From the cell containing the given text, extract its center point as [x, y] coordinate. 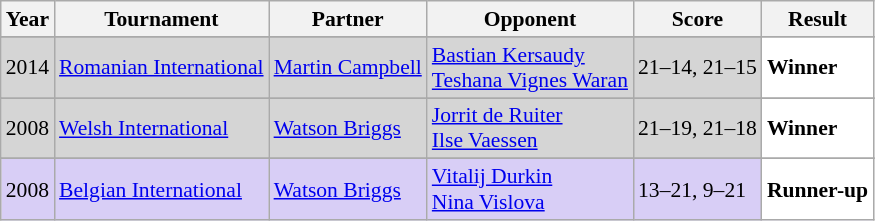
Romanian International [162, 68]
Jorrit de Ruiter Ilse Vaessen [530, 128]
Partner [348, 19]
Runner-up [818, 190]
Score [698, 19]
Opponent [530, 19]
Vitalij Durkin Nina Vislova [530, 190]
Martin Campbell [348, 68]
Belgian International [162, 190]
Year [28, 19]
Result [818, 19]
Bastian Kersaudy Teshana Vignes Waran [530, 68]
Welsh International [162, 128]
2014 [28, 68]
21–14, 21–15 [698, 68]
13–21, 9–21 [698, 190]
Tournament [162, 19]
21–19, 21–18 [698, 128]
